Search for the cell housing the specified text and yield its [x, y] center coordinate. 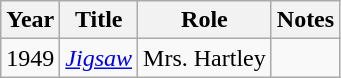
Role [205, 20]
Jigsaw [99, 58]
Mrs. Hartley [205, 58]
Year [30, 20]
Title [99, 20]
1949 [30, 58]
Notes [305, 20]
